From the cell containing the given text, extract its center point as (x, y) coordinate. 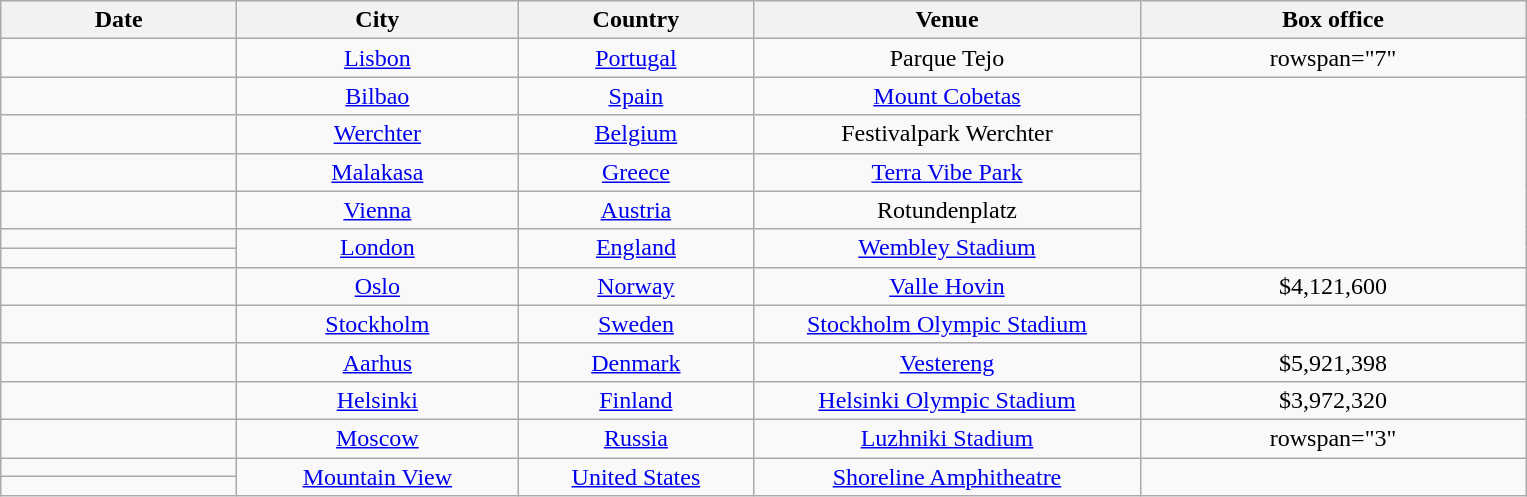
Oslo (378, 286)
City (378, 20)
Denmark (636, 362)
Austria (636, 210)
Vienna (378, 210)
Rotundenplatz (947, 210)
Valle Hovin (947, 286)
Wembley Stadium (947, 248)
Spain (636, 96)
Malakasa (378, 172)
Portugal (636, 58)
Venue (947, 20)
Sweden (636, 324)
Mount Cobetas (947, 96)
rowspan="7" (1333, 58)
Box office (1333, 20)
Belgium (636, 134)
Werchter (378, 134)
Lisbon (378, 58)
Mountain View (378, 477)
Stockholm Olympic Stadium (947, 324)
Russia (636, 438)
London (378, 248)
$3,972,320 (1333, 400)
Aarhus (378, 362)
Festivalpark Werchter (947, 134)
Terra Vibe Park (947, 172)
Finland (636, 400)
Greece (636, 172)
Country (636, 20)
Parque Tejo (947, 58)
$5,921,398 (1333, 362)
Stockholm (378, 324)
Helsinki (378, 400)
$4,121,600 (1333, 286)
rowspan="3" (1333, 438)
Date (119, 20)
England (636, 248)
Helsinki Olympic Stadium (947, 400)
Luzhniki Stadium (947, 438)
Shoreline Amphitheatre (947, 477)
Vestereng (947, 362)
Bilbao (378, 96)
Norway (636, 286)
United States (636, 477)
Moscow (378, 438)
